Extract the [X, Y] coordinate from the center of the cell holding the provided text.  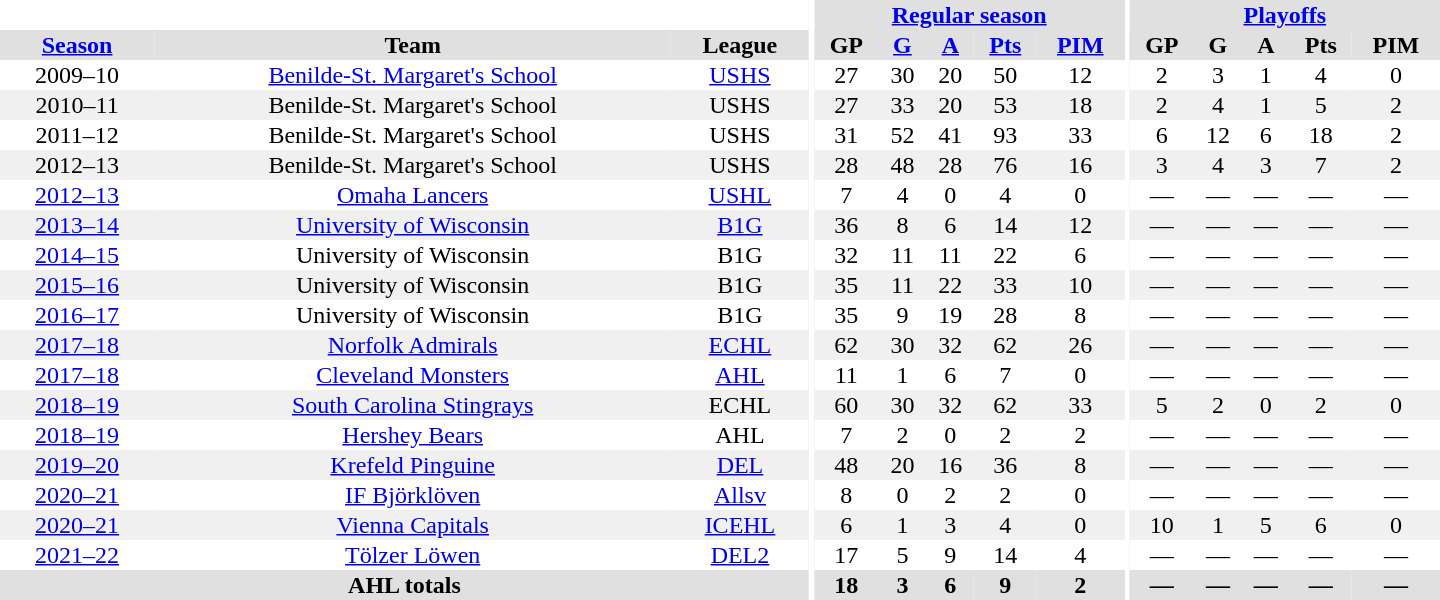
93 [1005, 135]
2016–17 [77, 315]
DEL [740, 465]
31 [846, 135]
2014–15 [77, 255]
Hershey Bears [412, 435]
Season [77, 45]
USHL [740, 195]
Cleveland Monsters [412, 375]
Team [412, 45]
Norfolk Admirals [412, 345]
IF Björklöven [412, 495]
2010–11 [77, 105]
ICEHL [740, 525]
2021–22 [77, 555]
Regular season [969, 15]
Tölzer Löwen [412, 555]
19 [950, 315]
AHL totals [404, 585]
60 [846, 405]
52 [903, 135]
2009–10 [77, 75]
76 [1005, 165]
League [740, 45]
2011–12 [77, 135]
Omaha Lancers [412, 195]
2019–20 [77, 465]
53 [1005, 105]
Krefeld Pinguine [412, 465]
41 [950, 135]
17 [846, 555]
Allsv [740, 495]
South Carolina Stingrays [412, 405]
DEL2 [740, 555]
Vienna Capitals [412, 525]
26 [1080, 345]
2013–14 [77, 225]
2015–16 [77, 285]
Playoffs [1285, 15]
50 [1005, 75]
